Search for the cell housing the specified text and yield its [x, y] center coordinate. 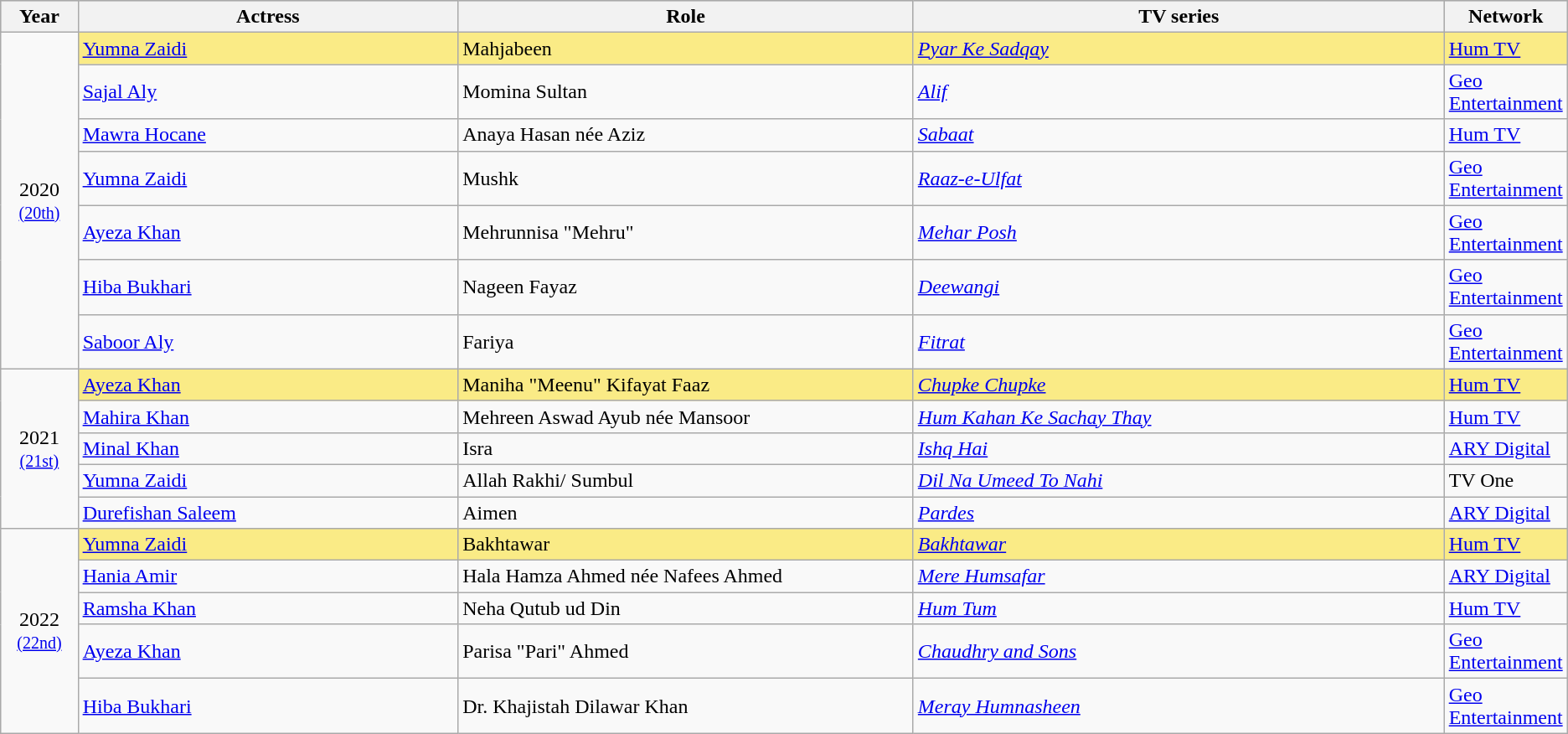
Actress [268, 17]
Year [39, 17]
Chaudhry and Sons [1179, 652]
Saboor Aly [268, 342]
Hum Tum [1179, 608]
Nageen Fayaz [686, 287]
Alif [1179, 92]
Mehar Posh [1179, 233]
TV One [1506, 480]
Sajal Aly [268, 92]
Maniha "Meenu" Kifayat Faaz [686, 385]
TV series [1179, 17]
Deewangi [1179, 287]
Dr. Khajistah Dilawar Khan [686, 706]
Dil Na Umeed To Nahi [1179, 480]
Sabaat [1179, 135]
Pardes [1179, 512]
Ramsha Khan [268, 608]
Mehreen Aswad Ayub née Mansoor [686, 416]
Fariya [686, 342]
Hania Amir [268, 576]
Role [686, 17]
Fitrat [1179, 342]
Minal Khan [268, 448]
Isra [686, 448]
Mahira Khan [268, 416]
Anaya Hasan née Aziz [686, 135]
Raaz-e-Ulfat [1179, 178]
Mere Humsafar [1179, 576]
Ishq Hai [1179, 448]
Allah Rakhi/ Sumbul [686, 480]
Mawra Hocane [268, 135]
Momina Sultan [686, 92]
Network [1506, 17]
Hum Kahan Ke Sachay Thay [1179, 416]
Mushk [686, 178]
Durefishan Saleem [268, 512]
2020(20th) [39, 201]
2022(22nd) [39, 631]
Parisa "Pari" Ahmed [686, 652]
Meray Humnasheen [1179, 706]
Hala Hamza Ahmed née Nafees Ahmed [686, 576]
Chupke Chupke [1179, 385]
2021(21st) [39, 448]
Neha Qutub ud Din [686, 608]
Mehrunnisa "Mehru" [686, 233]
Aimen [686, 512]
Pyar Ke Sadqay [1179, 49]
Mahjabeen [686, 49]
